Return [X, Y] of the center of cell containing provided text 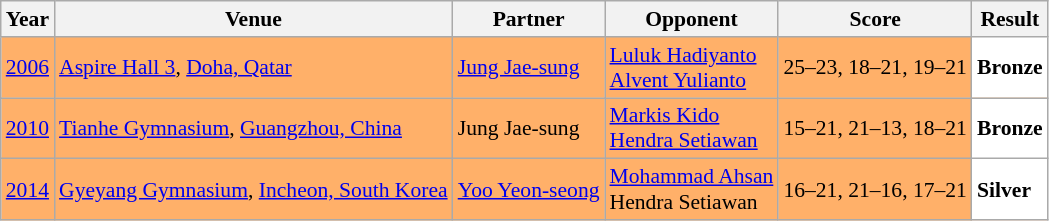
2014 [28, 190]
Mohammad Ahsan Hendra Setiawan [692, 190]
Tianhe Gymnasium, Guangzhou, China [254, 128]
Markis Kido Hendra Setiawan [692, 128]
Score [875, 19]
25–23, 18–21, 19–21 [875, 68]
Gyeyang Gymnasium, Incheon, South Korea [254, 190]
Venue [254, 19]
2010 [28, 128]
Year [28, 19]
16–21, 21–16, 17–21 [875, 190]
Aspire Hall 3, Doha, Qatar [254, 68]
15–21, 21–13, 18–21 [875, 128]
Luluk Hadiyanto Alvent Yulianto [692, 68]
Yoo Yeon-seong [529, 190]
Partner [529, 19]
Silver [1010, 190]
2006 [28, 68]
Result [1010, 19]
Opponent [692, 19]
